Detect which cell encompasses the target text, then output its (x, y) center coordinate. 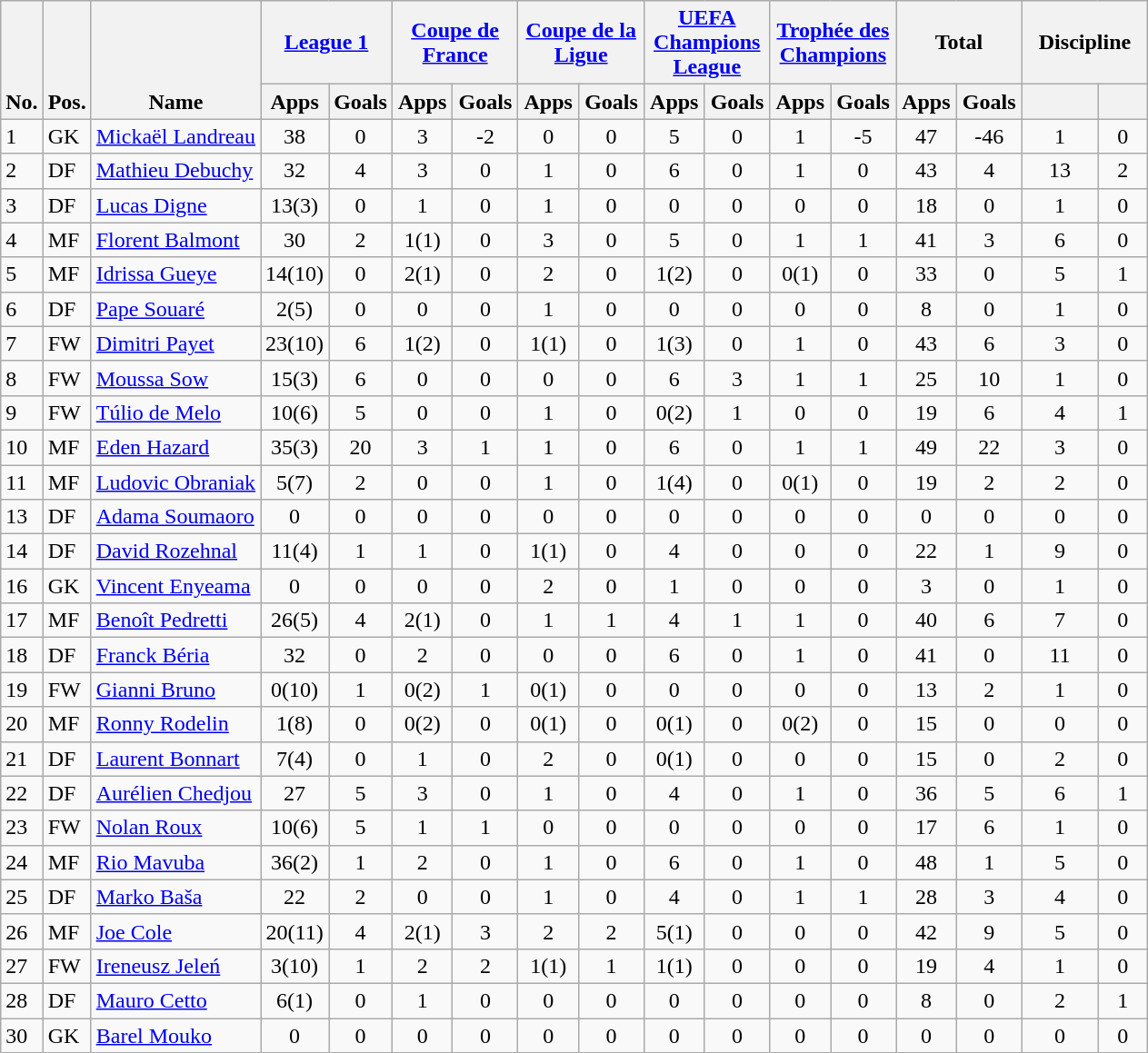
David Rozehnal (175, 551)
5(7) (294, 482)
Ireneusz Jeleń (175, 966)
Coupe de France (454, 43)
-46 (989, 136)
Mathieu Debuchy (175, 171)
35(3) (294, 447)
1(4) (674, 482)
15(3) (294, 378)
Túlio de Melo (175, 412)
14(10) (294, 274)
Adama Soumaoro (175, 517)
Nolan Roux (175, 828)
Idrissa Gueye (175, 274)
38 (294, 136)
36 (927, 793)
47 (927, 136)
Ronny Rodelin (175, 724)
5(1) (674, 931)
Laurent Bonnart (175, 759)
23(10) (294, 343)
2(5) (294, 309)
36(2) (294, 862)
26 (22, 931)
7(4) (294, 759)
Franck Béria (175, 655)
Mauro Cetto (175, 1000)
UEFA Champions League (707, 43)
48 (927, 862)
Florent Balmont (175, 240)
23 (22, 828)
24 (22, 862)
13(3) (294, 205)
6(1) (294, 1000)
42 (927, 931)
Joe Cole (175, 931)
26(5) (294, 621)
Moussa Sow (175, 378)
Pape Souaré (175, 309)
Discipline (1085, 43)
0(10) (294, 690)
Mickaël Landreau (175, 136)
Lucas Digne (175, 205)
3(10) (294, 966)
1(8) (294, 724)
Pos. (67, 60)
Total (960, 43)
20(11) (294, 931)
Marko Baša (175, 897)
1(3) (674, 343)
49 (927, 447)
33 (927, 274)
No. (22, 60)
Barel Mouko (175, 1035)
11(4) (294, 551)
Aurélien Chedjou (175, 793)
Trophée des Champions (833, 43)
Benoît Pedretti (175, 621)
Name (175, 60)
21 (22, 759)
Coupe de la Ligue (582, 43)
Dimitri Payet (175, 343)
Eden Hazard (175, 447)
40 (927, 621)
Rio Mavuba (175, 862)
-2 (485, 136)
Gianni Bruno (175, 690)
16 (22, 586)
Vincent Enyeama (175, 586)
Ludovic Obraniak (175, 482)
14 (22, 551)
League 1 (327, 43)
-5 (863, 136)
